Pinpoint the cell where the given text exists, returning its [x, y] midpoint coordinate. 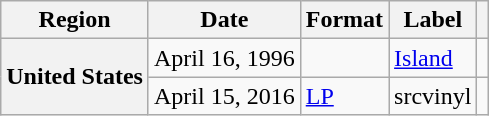
United States [75, 77]
April 15, 2016 [224, 96]
Island [433, 58]
April 16, 1996 [224, 58]
LP [344, 96]
srcvinyl [433, 96]
Format [344, 20]
Label [433, 20]
Region [75, 20]
Date [224, 20]
